Return [x, y] of the center of cell containing provided text 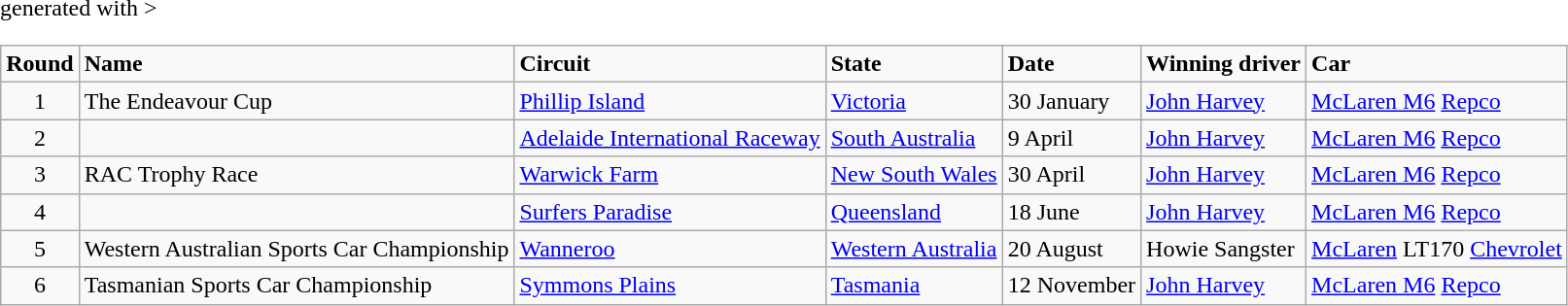
Circuit [670, 64]
2 [40, 138]
Phillip Island [670, 101]
RAC Trophy Race [296, 175]
6 [40, 286]
3 [40, 175]
Car [1437, 64]
9 April [1071, 138]
Tasmanian Sports Car Championship [296, 286]
Western Australian Sports Car Championship [296, 249]
Tasmania [914, 286]
12 November [1071, 286]
Surfers Paradise [670, 212]
State [914, 64]
McLaren LT170 Chevrolet [1437, 249]
Name [296, 64]
Western Australia [914, 249]
Winning driver [1224, 64]
Howie Sangster [1224, 249]
1 [40, 101]
4 [40, 212]
South Australia [914, 138]
Warwick Farm [670, 175]
20 August [1071, 249]
The Endeavour Cup [296, 101]
Victoria [914, 101]
Wanneroo [670, 249]
18 June [1071, 212]
Round [40, 64]
Symmons Plains [670, 286]
Date [1071, 64]
Adelaide International Raceway [670, 138]
30 January [1071, 101]
5 [40, 249]
New South Wales [914, 175]
Queensland [914, 212]
30 April [1071, 175]
